Detect which cell encompasses the target text, then output its [X, Y] center coordinate. 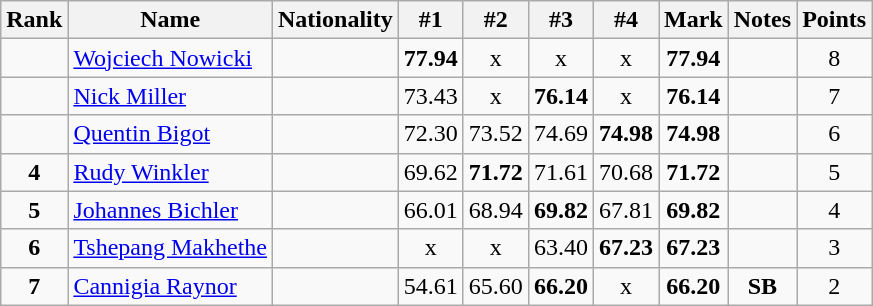
Name [170, 20]
Rank [34, 20]
SB [762, 286]
66.01 [430, 210]
74.69 [560, 134]
Cannigia Raynor [170, 286]
Johannes Bichler [170, 210]
#4 [626, 20]
72.30 [430, 134]
Wojciech Nowicki [170, 58]
67.81 [626, 210]
70.68 [626, 172]
63.40 [560, 248]
Tshepang Makhethe [170, 248]
8 [834, 58]
#2 [496, 20]
73.43 [430, 96]
Points [834, 20]
Nationality [336, 20]
71.61 [560, 172]
Quentin Bigot [170, 134]
54.61 [430, 286]
68.94 [496, 210]
Nick Miller [170, 96]
65.60 [496, 286]
Notes [762, 20]
3 [834, 248]
#3 [560, 20]
2 [834, 286]
#1 [430, 20]
Rudy Winkler [170, 172]
73.52 [496, 134]
Mark [693, 20]
69.62 [430, 172]
